Search for the cell housing the specified text and yield its [X, Y] center coordinate. 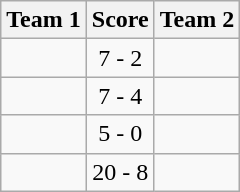
20 - 8 [120, 172]
7 - 4 [120, 96]
Score [120, 20]
5 - 0 [120, 134]
7 - 2 [120, 58]
Team 2 [197, 20]
Team 1 [44, 20]
